Extract the [X, Y] coordinate from the center of the cell holding the provided text.  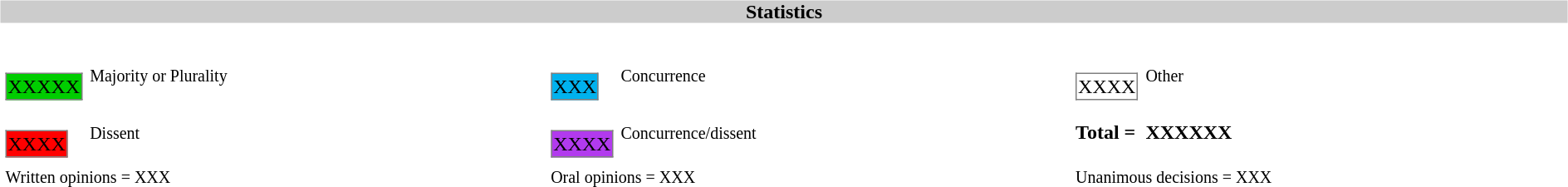
XXXXXX [1354, 132]
Concurrence/dissent [844, 132]
Majority or Plurality [316, 76]
Concurrence [844, 76]
Statistics [784, 12]
Dissent [316, 132]
Other [1354, 76]
Total = [1106, 132]
